Identify which cell holds the provided text, then report its [x, y] central coordinate. 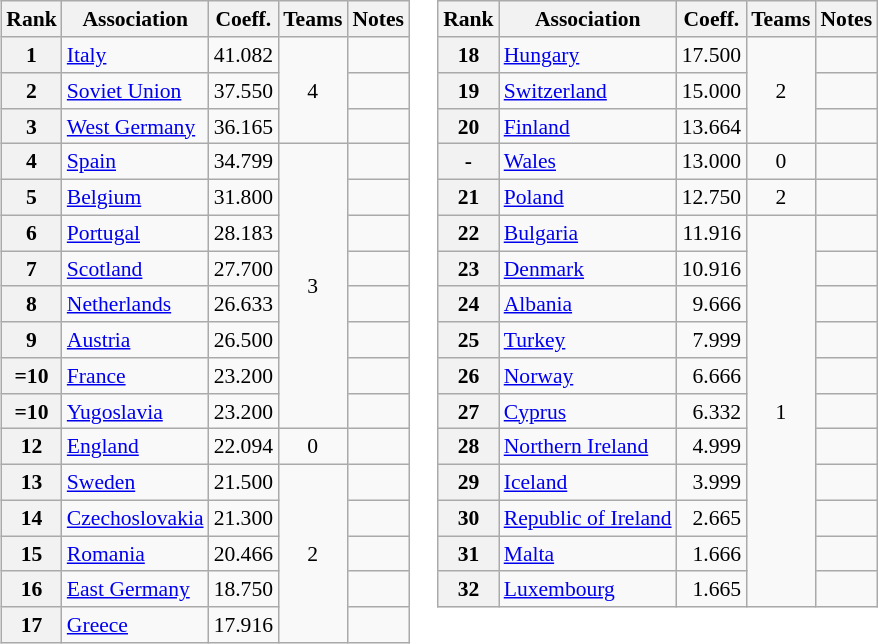
28 [468, 447]
Republic of Ireland [588, 518]
Belgium [136, 197]
1.666 [712, 554]
Yugoslavia [136, 411]
Bulgaria [588, 233]
22.094 [244, 447]
7.999 [712, 340]
Poland [588, 197]
23 [468, 269]
12 [32, 447]
8 [32, 304]
Romania [136, 554]
Turkey [588, 340]
6.666 [712, 376]
26 [468, 376]
9 [32, 340]
5 [32, 197]
Iceland [588, 482]
26.633 [244, 304]
Sweden [136, 482]
28.183 [244, 233]
Czechoslovakia [136, 518]
Austria [136, 340]
4.999 [712, 447]
37.550 [244, 91]
27 [468, 411]
East Germany [136, 589]
36.165 [244, 126]
- [468, 162]
10.916 [712, 269]
6 [32, 233]
18 [468, 55]
14 [32, 518]
21.500 [244, 482]
1.665 [712, 589]
19 [468, 91]
30 [468, 518]
Finland [588, 126]
Scotland [136, 269]
34.799 [244, 162]
20 [468, 126]
West Germany [136, 126]
7 [32, 269]
France [136, 376]
31 [468, 554]
9.666 [712, 304]
13 [32, 482]
6.332 [712, 411]
Greece [136, 625]
17 [32, 625]
21.300 [244, 518]
11.916 [712, 233]
Denmark [588, 269]
20.466 [244, 554]
21 [468, 197]
England [136, 447]
Wales [588, 162]
13.664 [712, 126]
24 [468, 304]
Spain [136, 162]
Hungary [588, 55]
16 [32, 589]
Albania [588, 304]
32 [468, 589]
Cyprus [588, 411]
17.916 [244, 625]
18.750 [244, 589]
3.999 [712, 482]
2.665 [712, 518]
29 [468, 482]
13.000 [712, 162]
31.800 [244, 197]
Luxembourg [588, 589]
Switzerland [588, 91]
Italy [136, 55]
Portugal [136, 233]
Norway [588, 376]
22 [468, 233]
27.700 [244, 269]
17.500 [712, 55]
12.750 [712, 197]
15 [32, 554]
15.000 [712, 91]
Malta [588, 554]
Northern Ireland [588, 447]
Soviet Union [136, 91]
25 [468, 340]
Netherlands [136, 304]
41.082 [244, 55]
26.500 [244, 340]
